Locate the cell with the specified text and output its (x, y) center coordinate. 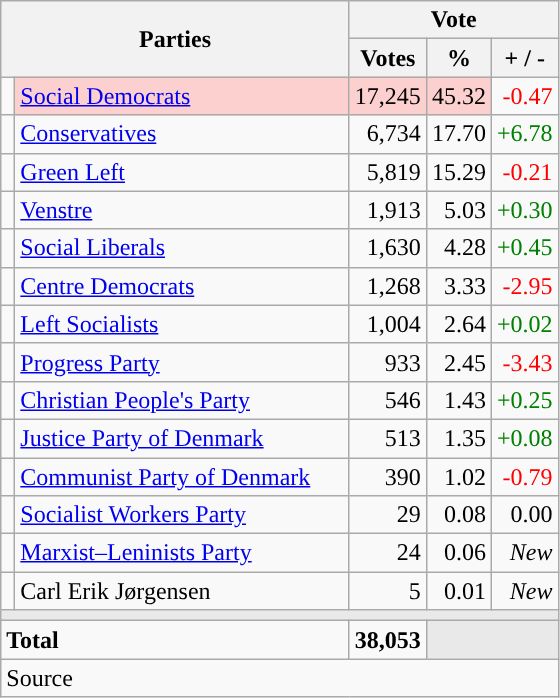
2.45 (458, 362)
Venstre (182, 210)
Communist Party of Denmark (182, 477)
1,268 (388, 286)
% (458, 58)
+ / - (524, 58)
6,734 (388, 134)
+0.30 (524, 210)
Justice Party of Denmark (182, 438)
+0.08 (524, 438)
0.08 (458, 515)
-3.43 (524, 362)
17.70 (458, 134)
Left Socialists (182, 324)
4.28 (458, 248)
1,913 (388, 210)
+0.45 (524, 248)
Carl Erik Jørgensen (182, 591)
Marxist–Leninists Party (182, 553)
513 (388, 438)
3.33 (458, 286)
-0.21 (524, 172)
-0.47 (524, 96)
-0.79 (524, 477)
1.02 (458, 477)
29 (388, 515)
24 (388, 553)
2.64 (458, 324)
17,245 (388, 96)
0.00 (524, 515)
1,004 (388, 324)
546 (388, 400)
933 (388, 362)
Social Democrats (182, 96)
+0.25 (524, 400)
Progress Party (182, 362)
1.35 (458, 438)
Source (280, 678)
0.06 (458, 553)
38,053 (388, 640)
1.43 (458, 400)
+0.02 (524, 324)
45.32 (458, 96)
390 (388, 477)
5 (388, 591)
Green Left (182, 172)
Christian People's Party (182, 400)
15.29 (458, 172)
5.03 (458, 210)
5,819 (388, 172)
Social Liberals (182, 248)
-2.95 (524, 286)
Socialist Workers Party (182, 515)
Parties (176, 39)
Conservatives (182, 134)
Centre Democrats (182, 286)
Votes (388, 58)
+6.78 (524, 134)
1,630 (388, 248)
Total (176, 640)
0.01 (458, 591)
Vote (454, 20)
